Return (X, Y) of the center of cell containing provided text 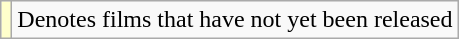
Denotes films that have not yet been released (235, 20)
